Pinpoint the cell where the given text exists, returning its (X, Y) midpoint coordinate. 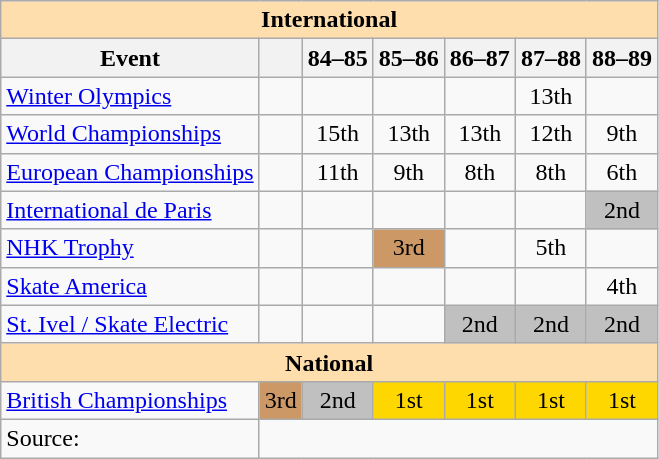
4th (622, 286)
Event (130, 58)
International de Paris (130, 210)
15th (338, 134)
85–86 (408, 58)
12th (550, 134)
St. Ivel / Skate Electric (130, 324)
Source: (130, 438)
British Championships (130, 400)
NHK Trophy (130, 248)
11th (338, 172)
86–87 (480, 58)
International (330, 20)
Skate America (130, 286)
World Championships (130, 134)
6th (622, 172)
European Championships (130, 172)
National (330, 362)
Winter Olympics (130, 96)
87–88 (550, 58)
88–89 (622, 58)
5th (550, 248)
84–85 (338, 58)
